Return the [X, Y] coordinate for the center point of the cell that contains the specified text.  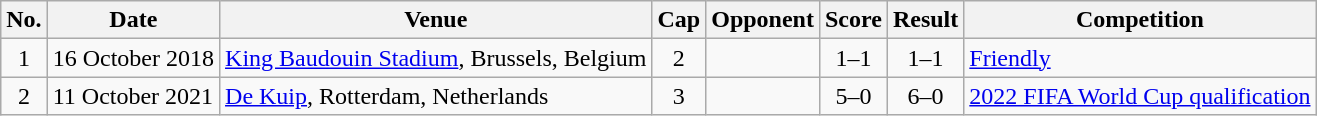
6–0 [925, 96]
Result [925, 20]
Venue [436, 20]
1 [24, 58]
King Baudouin Stadium, Brussels, Belgium [436, 58]
11 October 2021 [133, 96]
2022 FIFA World Cup qualification [1140, 96]
Cap [679, 20]
Competition [1140, 20]
No. [24, 20]
Date [133, 20]
Score [853, 20]
Opponent [763, 20]
De Kuip, Rotterdam, Netherlands [436, 96]
5–0 [853, 96]
16 October 2018 [133, 58]
3 [679, 96]
Friendly [1140, 58]
